Pinpoint the cell where the given text exists, returning its [x, y] midpoint coordinate. 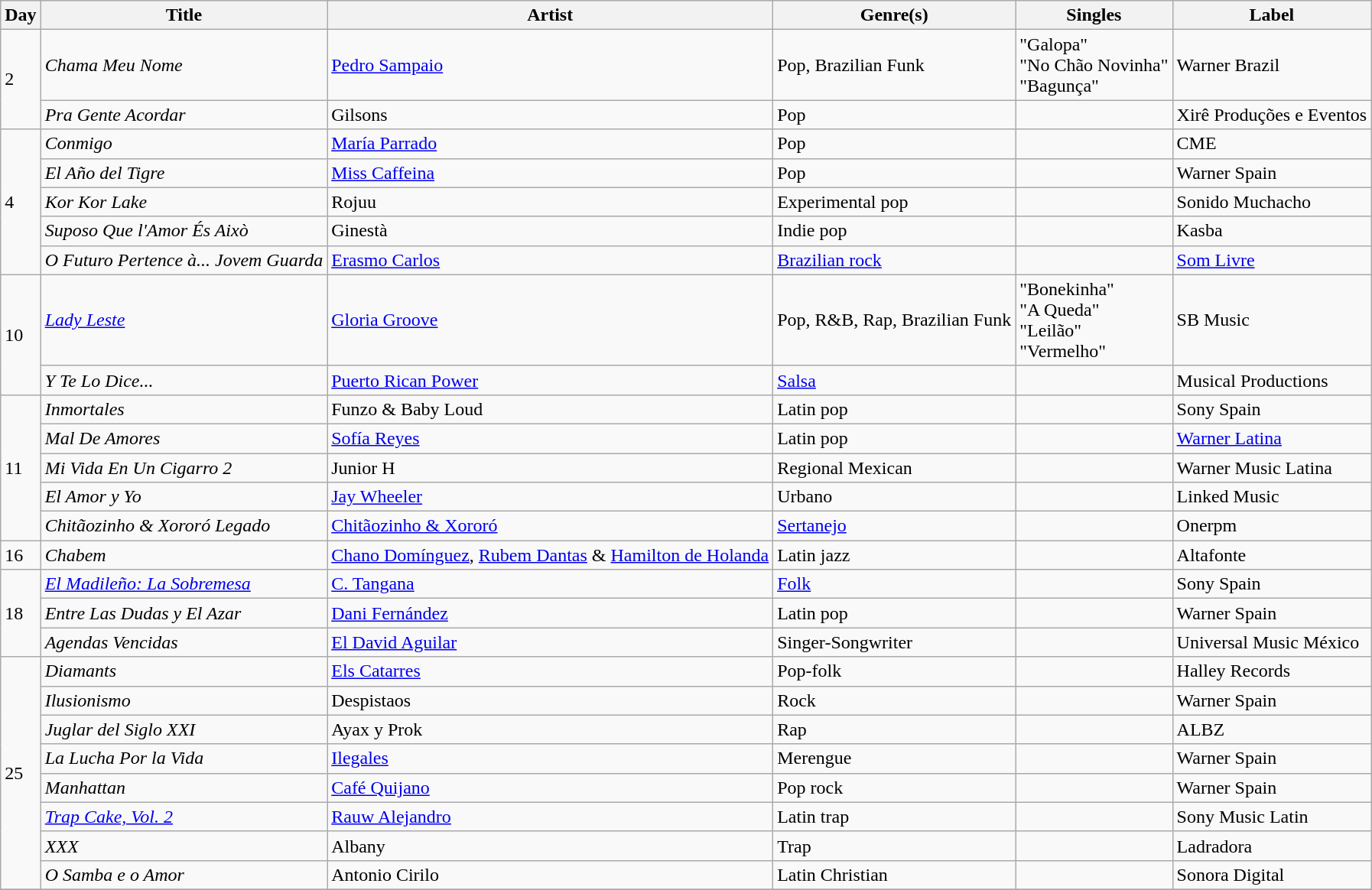
Genre(s) [895, 15]
Warner Latina [1272, 438]
Indie pop [895, 231]
Funzo & Baby Loud [551, 409]
Ilegales [551, 758]
Halley Records [1272, 671]
Café Quijano [551, 788]
Pra Gente Acordar [184, 115]
Pop-folk [895, 671]
Albany [551, 846]
María Parrado [551, 144]
Junior H [551, 467]
Pop, R&B, Rap, Brazilian Funk [895, 320]
Rap [895, 729]
Entre Las Dudas y El Azar [184, 613]
25 [21, 773]
Suposo Que l'Amor És Això [184, 231]
Latin Christian [895, 875]
Som Livre [1272, 260]
Chitãozinho & Xororó Legado [184, 526]
Experimental pop [895, 202]
Ayax y Prok [551, 729]
Xirê Produções e Eventos [1272, 115]
Agendas Vencidas [184, 642]
Despistaos [551, 700]
Urbano [895, 497]
Sonora Digital [1272, 875]
El Año del Tigre [184, 173]
Label [1272, 15]
Ginestà [551, 231]
"Galopa""No Chão Novinha""Bagunça" [1094, 65]
XXX [184, 846]
Mi Vida En Un Cigarro 2 [184, 467]
Musical Productions [1272, 380]
4 [21, 202]
Chitãozinho & Xororó [551, 526]
Y Te Lo Dice... [184, 380]
Ilusionismo [184, 700]
Brazilian rock [895, 260]
Singer-Songwriter [895, 642]
SB Music [1272, 320]
Onerpm [1272, 526]
Antonio Cirilo [551, 875]
Manhattan [184, 788]
Folk [895, 584]
Sonido Muchacho [1272, 202]
Sofía Reyes [551, 438]
Pop, Brazilian Funk [895, 65]
Chano Domínguez, Rubem Dantas & Hamilton de Holanda [551, 555]
Warner Music Latina [1272, 467]
Rojuu [551, 202]
Rock [895, 700]
Pop rock [895, 788]
Ladradora [1272, 846]
Mal De Amores [184, 438]
Diamants [184, 671]
Sertanejo [895, 526]
C. Tangana [551, 584]
Linked Music [1272, 497]
Day [21, 15]
Gloria Groove [551, 320]
Salsa [895, 380]
Title [184, 15]
Dani Fernández [551, 613]
Kor Kor Lake [184, 202]
Artist [551, 15]
La Lucha Por la Vida [184, 758]
"Bonekinha""A Queda""Leilão""Vermelho" [1094, 320]
El David Aguilar [551, 642]
Puerto Rican Power [551, 380]
Universal Music México [1272, 642]
Els Catarres [551, 671]
Latin trap [895, 817]
Altafonte [1272, 555]
Gilsons [551, 115]
Sony Music Latin [1272, 817]
Kasba [1272, 231]
Trap Cake, Vol. 2 [184, 817]
10 [21, 335]
Pedro Sampaio [551, 65]
Conmigo [184, 144]
18 [21, 613]
Erasmo Carlos [551, 260]
Trap [895, 846]
El Madileño: La Sobremesa [184, 584]
Miss Caffeina [551, 173]
El Amor y Yo [184, 497]
Latin jazz [895, 555]
Lady Leste [184, 320]
ALBZ [1272, 729]
Chabem [184, 555]
2 [21, 80]
Jay Wheeler [551, 497]
Warner Brazil [1272, 65]
CME [1272, 144]
11 [21, 467]
Inmortales [184, 409]
Singles [1094, 15]
O Samba e o Amor [184, 875]
Chama Meu Nome [184, 65]
O Futuro Pertence à... Jovem Guarda [184, 260]
16 [21, 555]
Rauw Alejandro [551, 817]
Merengue [895, 758]
Juglar del Siglo XXI [184, 729]
Regional Mexican [895, 467]
